Return (X, Y) of the center of cell containing provided text 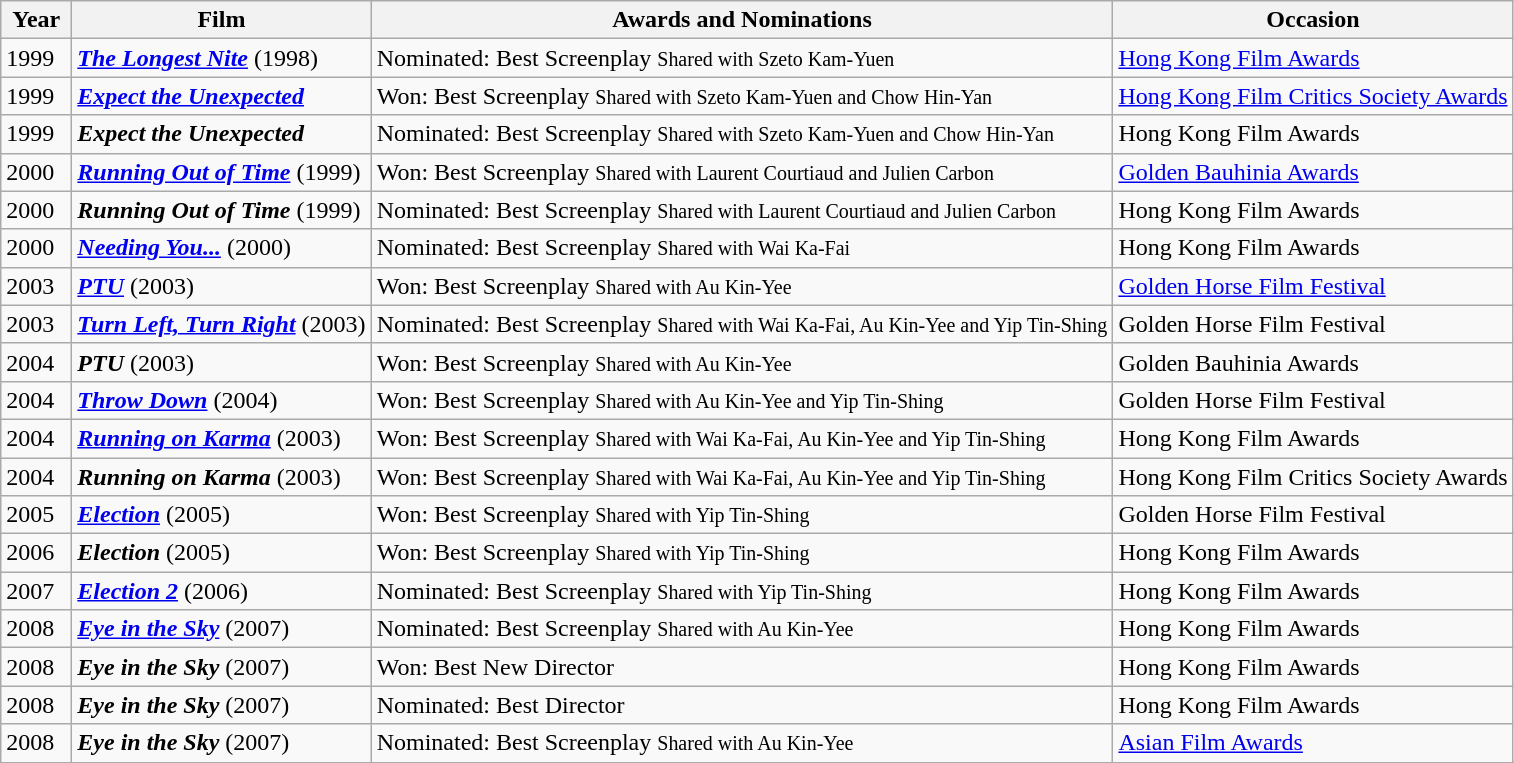
Nominated: Best Screenplay Shared with Szeto Kam-Yuen (742, 58)
Nominated: Best Screenplay Shared with Laurent Courtiaud and Julien Carbon (742, 210)
Won: Best New Director (742, 667)
Nominated: Best Screenplay Shared with Wai Ka-Fai, Au Kin-Yee and Yip Tin-Shing (742, 324)
Won: Best Screenplay Shared with Au Kin-Yee and Yip Tin-Shing (742, 400)
Asian Film Awards (1313, 743)
Nominated: Best Screenplay Shared with Szeto Kam-Yuen and Chow Hin-Yan (742, 134)
2005 (36, 515)
Nominated: Best Director (742, 705)
Nominated: Best Screenplay Shared with Yip Tin-Shing (742, 591)
Won: Best Screenplay Shared with Szeto Kam-Yuen and Chow Hin-Yan (742, 96)
Throw Down (2004) (222, 400)
The Longest Nite (1998) (222, 58)
Needing You... (2000) (222, 248)
Film (222, 20)
Election 2 (2006) (222, 591)
Turn Left, Turn Right (2003) (222, 324)
Occasion (1313, 20)
Won: Best Screenplay Shared with Laurent Courtiaud and Julien Carbon (742, 172)
Nominated: Best Screenplay Shared with Wai Ka-Fai (742, 248)
Year (36, 20)
2007 (36, 591)
2006 (36, 553)
Awards and Nominations (742, 20)
